From the cell containing the given text, extract its center point as (x, y) coordinate. 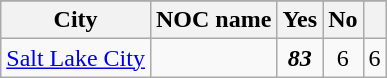
Salt Lake City (76, 58)
Yes (300, 20)
No (343, 20)
NOC name (213, 20)
City (76, 20)
83 (300, 58)
